Detect which cell encompasses the target text, then output its (X, Y) center coordinate. 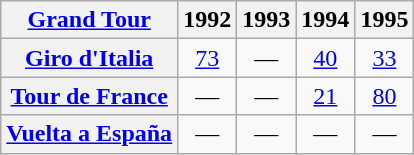
Vuelta a España (90, 134)
40 (326, 58)
Grand Tour (90, 20)
21 (326, 96)
Tour de France (90, 96)
1994 (326, 20)
Giro d'Italia (90, 58)
1992 (208, 20)
80 (384, 96)
1995 (384, 20)
1993 (266, 20)
33 (384, 58)
73 (208, 58)
